Return the [X, Y] coordinate for the center point of the cell that contains the specified text.  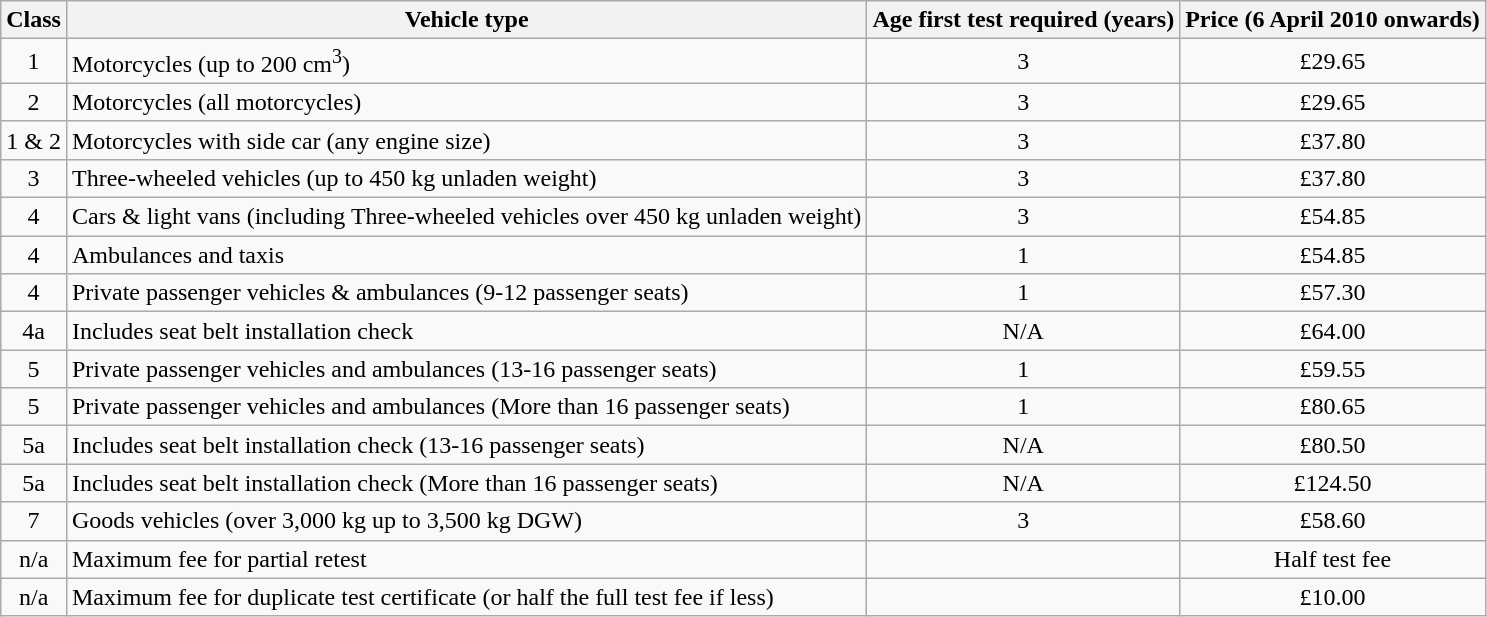
4a [34, 331]
Motorcycles (all motorcycles) [466, 102]
£80.50 [1333, 445]
£64.00 [1333, 331]
2 [34, 102]
£57.30 [1333, 293]
1 & 2 [34, 140]
Maximum fee for duplicate test certificate (or half the full test fee if less) [466, 597]
Vehicle type [466, 20]
Maximum fee for partial retest [466, 559]
Includes seat belt installation check (13-16 passenger seats) [466, 445]
Private passenger vehicles and ambulances (13-16 passenger seats) [466, 369]
£58.60 [1333, 521]
Includes seat belt installation check [466, 331]
7 [34, 521]
Ambulances and taxis [466, 255]
£10.00 [1333, 597]
Cars & light vans (including Three-wheeled vehicles over 450 kg unladen weight) [466, 217]
£124.50 [1333, 483]
£59.55 [1333, 369]
Price (6 April 2010 onwards) [1333, 20]
Private passenger vehicles & ambulances (9-12 passenger seats) [466, 293]
Age first test required (years) [1024, 20]
Class [34, 20]
Motorcycles (up to 200 cm3) [466, 62]
£80.65 [1333, 407]
Motorcycles with side car (any engine size) [466, 140]
Goods vehicles (over 3,000 kg up to 3,500 kg DGW) [466, 521]
Three-wheeled vehicles (up to 450 kg unladen weight) [466, 178]
Half test fee [1333, 559]
Private passenger vehicles and ambulances (More than 16 passenger seats) [466, 407]
Includes seat belt installation check (More than 16 passenger seats) [466, 483]
